Provide the (X, Y) coordinate of the cell's center where the given text is located.  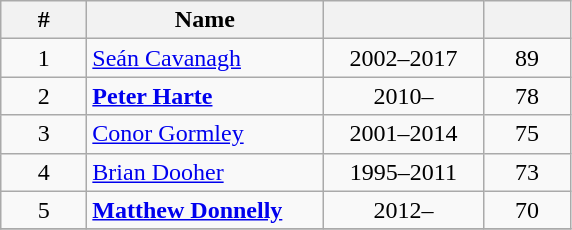
75 (527, 134)
Brian Dooher (205, 172)
Seán Cavanagh (205, 58)
4 (44, 172)
89 (527, 58)
2010– (404, 96)
70 (527, 210)
1 (44, 58)
Peter Harte (205, 96)
1995–2011 (404, 172)
# (44, 20)
Conor Gormley (205, 134)
Name (205, 20)
78 (527, 96)
Matthew Donnelly (205, 210)
2001–2014 (404, 134)
5 (44, 210)
2002–2017 (404, 58)
3 (44, 134)
2012– (404, 210)
2 (44, 96)
73 (527, 172)
